Pinpoint the cell where the given text exists, returning its (X, Y) midpoint coordinate. 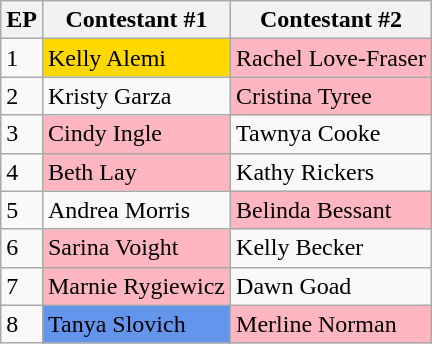
EP (22, 20)
Cindy Ingle (136, 134)
Andrea Morris (136, 210)
Sarina Voight (136, 248)
2 (22, 96)
Merline Norman (332, 324)
Marnie Rygiewicz (136, 286)
Rachel Love-Fraser (332, 58)
3 (22, 134)
6 (22, 248)
Contestant #1 (136, 20)
Tawnya Cooke (332, 134)
Kristy Garza (136, 96)
8 (22, 324)
Cristina Tyree (332, 96)
4 (22, 172)
Contestant #2 (332, 20)
Kathy Rickers (332, 172)
7 (22, 286)
5 (22, 210)
Kelly Becker (332, 248)
Kelly Alemi (136, 58)
Tanya Slovich (136, 324)
Dawn Goad (332, 286)
1 (22, 58)
Belinda Bessant (332, 210)
Beth Lay (136, 172)
